Find where the given text appears and provide that cell's center as (X, Y) coordinate. 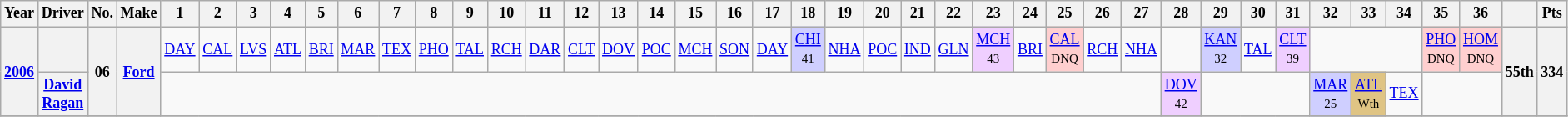
6 (358, 13)
18 (808, 13)
14 (656, 13)
Ford (138, 72)
22 (953, 13)
David Ragan (62, 94)
Year (20, 13)
36 (1481, 13)
55th (1519, 72)
Make (138, 13)
PHO (433, 49)
1 (180, 13)
LVS (253, 49)
7 (397, 13)
19 (844, 13)
Pts (1552, 13)
MAR (358, 49)
2 (218, 13)
25 (1064, 13)
CLT39 (1292, 49)
9 (470, 13)
HOMDNQ (1481, 49)
12 (581, 13)
DAR (545, 49)
06 (102, 72)
30 (1258, 13)
CALDNQ (1064, 49)
33 (1369, 13)
17 (772, 13)
31 (1292, 13)
5 (321, 13)
29 (1221, 13)
IND (918, 49)
DOV42 (1181, 94)
26 (1103, 13)
CLT (581, 49)
34 (1404, 13)
334 (1552, 72)
Driver (62, 13)
MAR25 (1331, 94)
3 (253, 13)
23 (993, 13)
GLN (953, 49)
32 (1331, 13)
24 (1031, 13)
ATLWth (1369, 94)
No. (102, 13)
2006 (20, 72)
4 (288, 13)
13 (619, 13)
8 (433, 13)
CAL (218, 49)
11 (545, 13)
ATL (288, 49)
35 (1441, 13)
20 (883, 13)
MCH (695, 49)
DOV (619, 49)
28 (1181, 13)
10 (506, 13)
15 (695, 13)
16 (734, 13)
SON (734, 49)
27 (1142, 13)
MCH43 (993, 49)
CHI41 (808, 49)
21 (918, 13)
PHODNQ (1441, 49)
KAN32 (1221, 49)
